Detect which cell encompasses the target text, then output its [x, y] center coordinate. 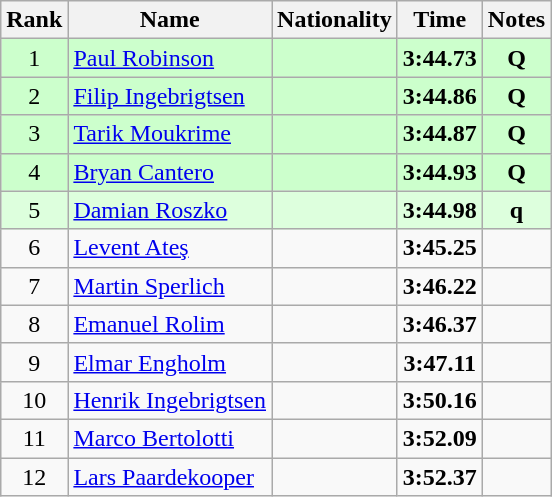
12 [34, 477]
Rank [34, 20]
Notes [516, 20]
3:44.87 [440, 134]
3:52.37 [440, 477]
Emanuel Rolim [170, 324]
Elmar Engholm [170, 362]
Marco Bertolotti [170, 438]
3:46.37 [440, 324]
3:50.16 [440, 400]
q [516, 210]
Paul Robinson [170, 58]
Filip Ingebrigtsen [170, 96]
10 [34, 400]
5 [34, 210]
Martin Sperlich [170, 286]
3:44.86 [440, 96]
Lars Paardekooper [170, 477]
8 [34, 324]
3:47.11 [440, 362]
Tarik Moukrime [170, 134]
Damian Roszko [170, 210]
11 [34, 438]
Henrik Ingebrigtsen [170, 400]
3:44.98 [440, 210]
9 [34, 362]
Name [170, 20]
7 [34, 286]
3:46.22 [440, 286]
3:44.73 [440, 58]
2 [34, 96]
Bryan Cantero [170, 172]
Nationality [335, 20]
4 [34, 172]
3:44.93 [440, 172]
Levent Ateş [170, 248]
Time [440, 20]
3:45.25 [440, 248]
1 [34, 58]
6 [34, 248]
3 [34, 134]
3:52.09 [440, 438]
